Determine the (X, Y) coordinate at the center of the cell enclosing the given text.  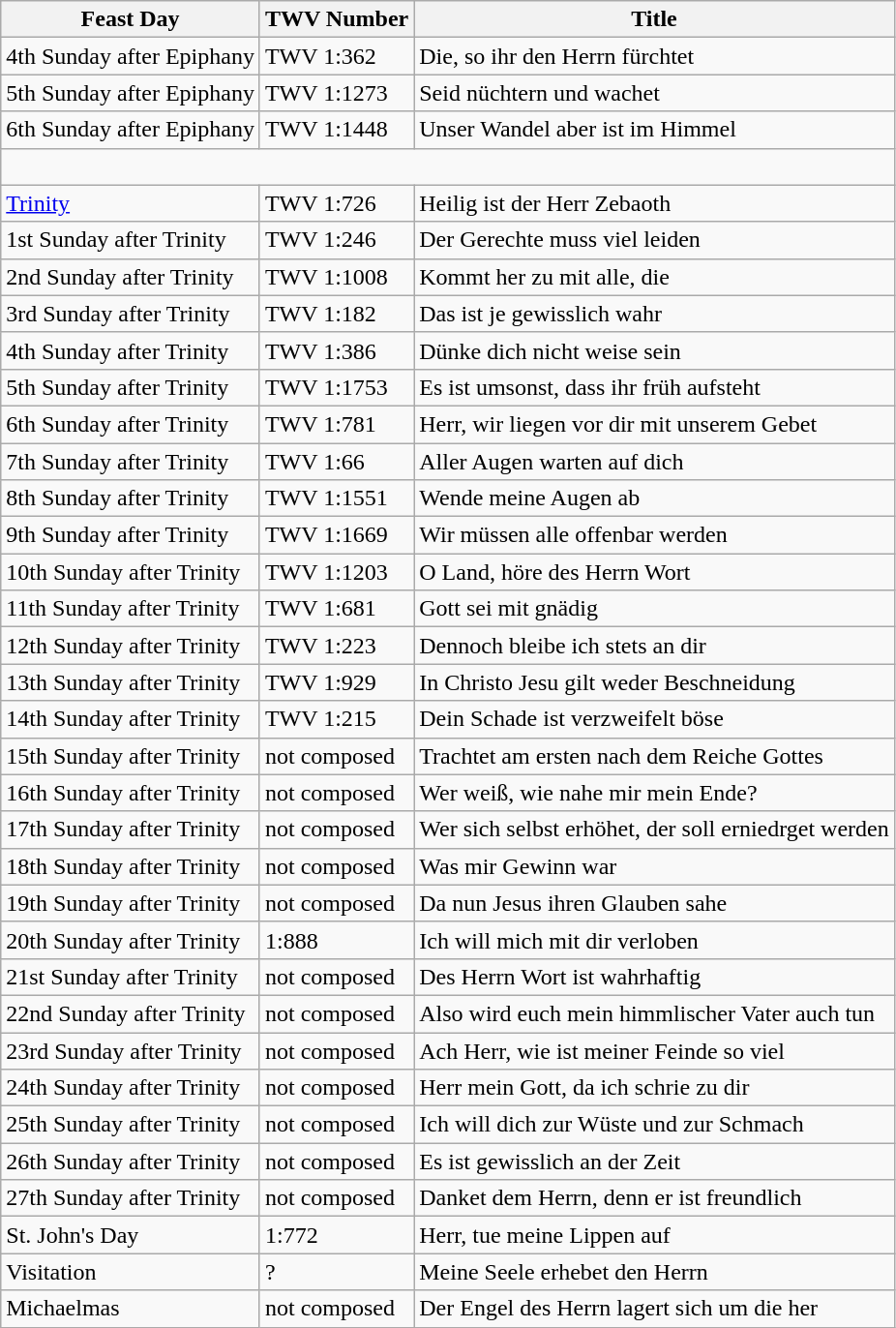
16th Sunday after Trinity (131, 793)
TWV 1:1203 (337, 572)
Ich will mich mit dir verloben (654, 940)
TWV 1:1669 (337, 535)
2nd Sunday after Trinity (131, 277)
TWV 1:726 (337, 203)
Aller Augen warten auf dich (654, 462)
Dein Schade ist verzweifelt böse (654, 719)
20th Sunday after Trinity (131, 940)
1:772 (337, 1235)
25th Sunday after Trinity (131, 1125)
1:888 (337, 940)
14th Sunday after Trinity (131, 719)
Herr, wir liegen vor dir mit unserem Gebet (654, 424)
Ich will dich zur Wüste und zur Schmach (654, 1125)
TWV 1:1448 (337, 130)
Es ist umsonst, dass ihr früh aufsteht (654, 387)
26th Sunday after Trinity (131, 1162)
4th Sunday after Trinity (131, 350)
11th Sunday after Trinity (131, 609)
27th Sunday after Trinity (131, 1198)
TWV 1:215 (337, 719)
Seid nüchtern und wachet (654, 93)
7th Sunday after Trinity (131, 462)
? (337, 1272)
Das ist je gewisslich wahr (654, 314)
O Land, höre des Herrn Wort (654, 572)
TWV 1:681 (337, 609)
5th Sunday after Epiphany (131, 93)
Visitation (131, 1272)
Michaelmas (131, 1309)
Herr, tue meine Lippen auf (654, 1235)
6th Sunday after Trinity (131, 424)
Also wird euch mein himmlischer Vater auch tun (654, 1013)
24th Sunday after Trinity (131, 1088)
Der Engel des Herrn lagert sich um die her (654, 1309)
TWV 1:223 (337, 646)
TWV 1:182 (337, 314)
TWV 1:929 (337, 682)
Trinity (131, 203)
In Christo Jesu gilt weder Beschneidung (654, 682)
TWV 1:1008 (337, 277)
Wer sich selbst erhöhet, der soll erniedrget werden (654, 830)
23rd Sunday after Trinity (131, 1050)
19th Sunday after Trinity (131, 903)
Da nun Jesus ihren Glauben sahe (654, 903)
Unser Wandel aber ist im Himmel (654, 130)
10th Sunday after Trinity (131, 572)
Trachtet am ersten nach dem Reiche Gottes (654, 756)
Title (654, 19)
Meine Seele erhebet den Herrn (654, 1272)
TWV 1:66 (337, 462)
TWV 1:362 (337, 56)
Wer weiß, wie nahe mir mein Ende? (654, 793)
3rd Sunday after Trinity (131, 314)
TWV 1:386 (337, 350)
4th Sunday after Epiphany (131, 56)
Was mir Gewinn war (654, 866)
9th Sunday after Trinity (131, 535)
TWV 1:1753 (337, 387)
Heilig ist der Herr Zebaoth (654, 203)
1st Sunday after Trinity (131, 240)
TWV 1:246 (337, 240)
13th Sunday after Trinity (131, 682)
Herr mein Gott, da ich schrie zu dir (654, 1088)
Die, so ihr den Herrn fürchtet (654, 56)
15th Sunday after Trinity (131, 756)
Feast Day (131, 19)
Der Gerechte muss viel leiden (654, 240)
TWV 1:1551 (337, 498)
Es ist gewisslich an der Zeit (654, 1162)
Dennoch bleibe ich stets an dir (654, 646)
TWV 1:781 (337, 424)
8th Sunday after Trinity (131, 498)
Kommt her zu mit alle, die (654, 277)
Ach Herr, wie ist meiner Feinde so viel (654, 1050)
21st Sunday after Trinity (131, 977)
17th Sunday after Trinity (131, 830)
5th Sunday after Trinity (131, 387)
12th Sunday after Trinity (131, 646)
TWV 1:1273 (337, 93)
6th Sunday after Epiphany (131, 130)
22nd Sunday after Trinity (131, 1013)
Des Herrn Wort ist wahrhaftig (654, 977)
Danket dem Herrn, denn er ist freundlich (654, 1198)
Wir müssen alle offenbar werden (654, 535)
Dünke dich nicht weise sein (654, 350)
Gott sei mit gnädig (654, 609)
St. John's Day (131, 1235)
TWV Number (337, 19)
Wende meine Augen ab (654, 498)
18th Sunday after Trinity (131, 866)
